Extract the (x, y) coordinate from the center of the cell holding the provided text.  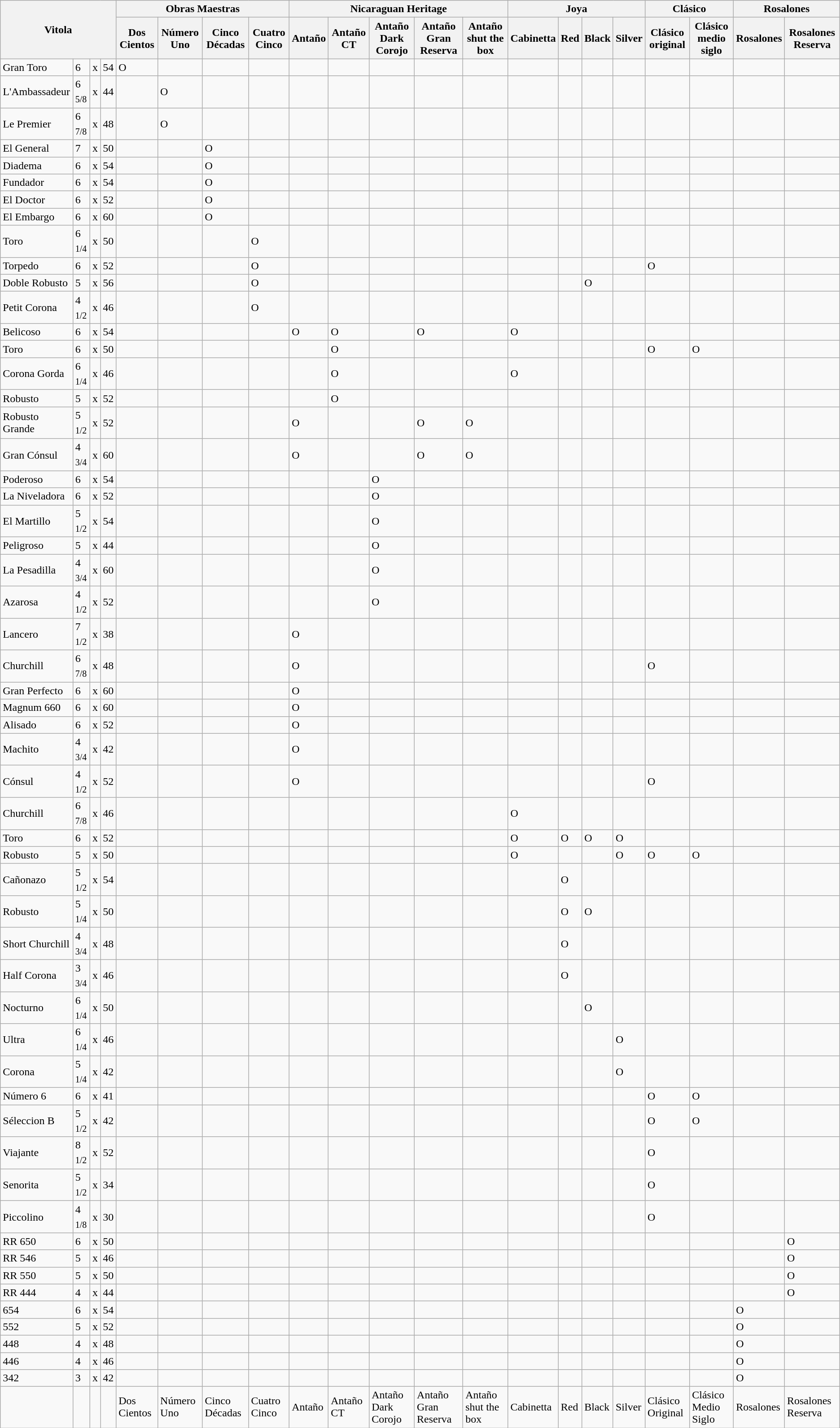
Clásico Medio Siglo (712, 1407)
Belicoso (37, 332)
8 1/2 (81, 1152)
La Niveladora (37, 496)
Nocturno (37, 1008)
7 (81, 149)
448 (37, 1344)
41 (109, 1096)
Séleccion B (37, 1121)
30 (109, 1217)
La Pesadilla (37, 570)
L'Ambassadeur (37, 92)
Lancero (37, 634)
Número 6 (37, 1096)
3 3/4 (81, 976)
Piccolino (37, 1217)
4 1/8 (81, 1217)
Gran Perfecto (37, 691)
Clásico medio siglo (712, 38)
Alisado (37, 725)
7 1/2 (81, 634)
Azarosa (37, 602)
Doble Robusto (37, 283)
Clásico original (668, 38)
Half Corona (37, 976)
Clásico Original (668, 1407)
Magnum 660 (37, 708)
654 (37, 1310)
RR 650 (37, 1241)
RR 546 (37, 1258)
Senorita (37, 1185)
Machito (37, 749)
Vitola (58, 30)
6 5/8 (81, 92)
Ultra (37, 1039)
Fundador (37, 183)
446 (37, 1361)
Torpedo (37, 266)
Joya (577, 9)
3 (81, 1378)
Corona Gorda (37, 373)
Robusto Grande (37, 423)
38 (109, 634)
Gran Cónsul (37, 455)
Diadema (37, 166)
Le Premier (37, 124)
Gran Toro (37, 67)
34 (109, 1185)
Clásico (689, 9)
Short Churchill (37, 943)
El General (37, 149)
Petit Corona (37, 307)
Corona (37, 1072)
Poderoso (37, 479)
Viajante (37, 1152)
Obras Maestras (203, 9)
56 (109, 283)
RR 550 (37, 1275)
El Martillo (37, 521)
552 (37, 1327)
Peligroso (37, 545)
342 (37, 1378)
Cónsul (37, 781)
Nicaraguan Heritage (398, 9)
Cañonazo (37, 880)
RR 444 (37, 1292)
El Doctor (37, 200)
El Embargo (37, 217)
